Pinpoint the cell where the given text exists, returning its (X, Y) midpoint coordinate. 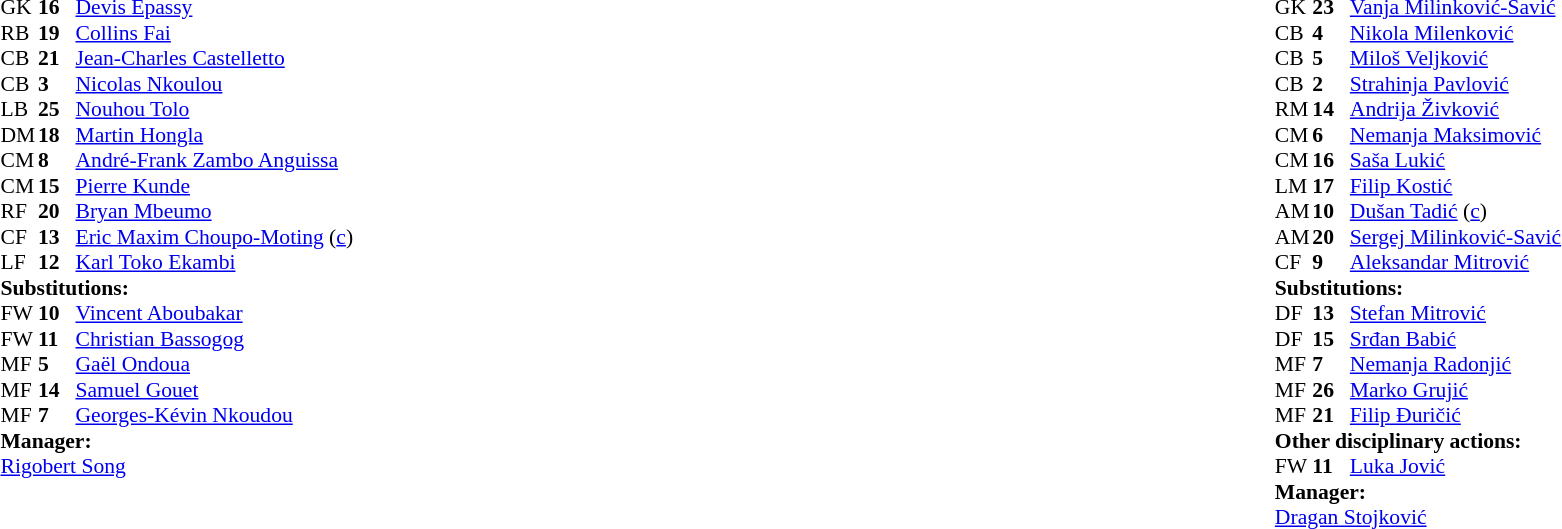
Srđan Babić (1456, 339)
Nouhou Tolo (215, 109)
18 (57, 135)
Marko Grujić (1456, 390)
Andrija Živković (1456, 109)
Eric Maxim Choupo-Moting (c) (215, 237)
Filip Đuričić (1456, 415)
Pierre Kunde (215, 186)
Gaël Ondoua (215, 365)
16 (1331, 161)
Nemanja Radonjić (1456, 365)
12 (57, 263)
Nemanja Maksimović (1456, 135)
19 (57, 33)
DM (19, 135)
Aleksandar Mitrović (1456, 263)
RM (1294, 109)
Bryan Mbeumo (215, 211)
LF (19, 263)
Nicolas Nkoulou (215, 84)
Jean-Charles Castelletto (215, 59)
Christian Bassogog (215, 339)
Rigobert Song (176, 467)
Luka Jović (1456, 467)
Other disciplinary actions: (1418, 441)
26 (1331, 390)
LB (19, 109)
Karl Toko Ekambi (215, 263)
Georges-Kévin Nkoudou (215, 415)
Martin Hongla (215, 135)
Stefan Mitrović (1456, 313)
Dušan Tadić (c) (1456, 211)
Miloš Veljković (1456, 59)
3 (57, 84)
Samuel Gouet (215, 390)
4 (1331, 33)
Nikola Milenković (1456, 33)
Sergej Milinković-Savić (1456, 237)
9 (1331, 263)
6 (1331, 135)
8 (57, 161)
17 (1331, 186)
Strahinja Pavlović (1456, 84)
Vincent Aboubakar (215, 313)
RF (19, 211)
Collins Fai (215, 33)
2 (1331, 84)
RB (19, 33)
André-Frank Zambo Anguissa (215, 161)
25 (57, 109)
Saša Lukić (1456, 161)
Filip Kostić (1456, 186)
LM (1294, 186)
